Return the (x, y) coordinate for the center point of the cell that contains the specified text.  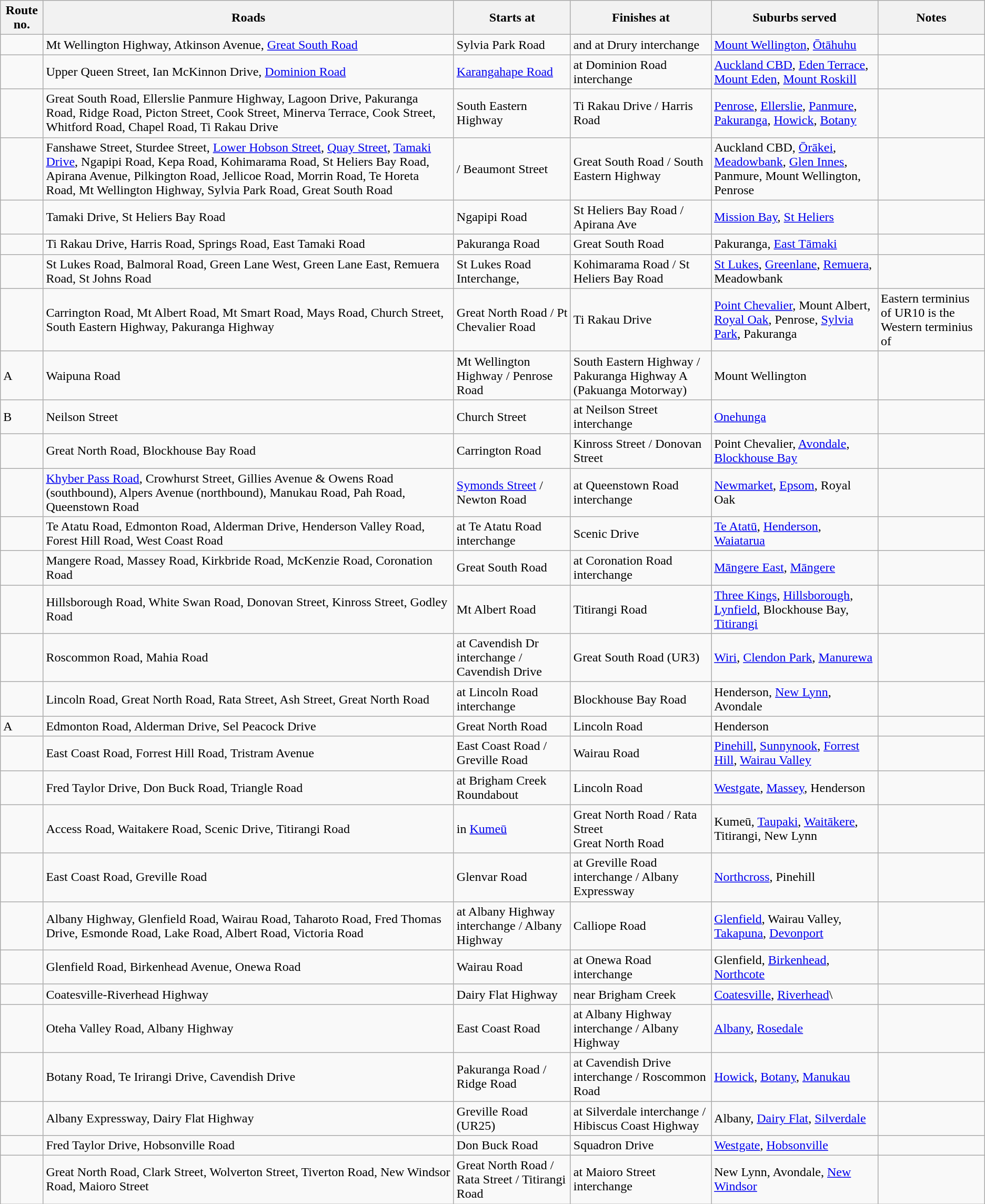
Mount Wellington, Ōtāhuhu (795, 45)
New Lynn, Avondale, New Windsor (795, 1180)
Upper Queen Street, Ian McKinnon Drive, Dominion Road (248, 72)
East Coast Road, Forrest Hill Road, Tristram Avenue (248, 754)
Mangere Road, Massey Road, Kirkbride Road, McKenzie Road, Coronation Road (248, 568)
Coatesville, Riverhead\ (795, 994)
Finishes at (641, 18)
Tamaki Drive, St Heliers Bay Road (248, 217)
Mt Wellington Highway / Penrose Road (512, 375)
Khyber Pass Road, Crowhurst Street, Gillies Avenue & Owens Road (southbound), Alpers Avenue (northbound), Manukau Road, Pah Road, Queenstown Road (248, 493)
at Onewa Road interchange (641, 967)
Karangahape Road (512, 72)
Henderson, New Lynn, Avondale (795, 699)
Fred Taylor Drive, Hobsonville Road (248, 1146)
Glenfield, Wairau Valley, Takapuna, Devonport (795, 926)
Great North Road / Pt Chevalier Road (512, 320)
Lincoln Road, Great North Road, Rata Street, Ash Street, Great North Road (248, 699)
at Queenstown Road interchange (641, 493)
Westgate, Hobsonville (795, 1146)
St Lukes, Greenlane, Remuera, Meadowbank (795, 272)
at Te Atatu Road interchange (512, 534)
Great North Road, Clark Street, Wolverton Street, Tiverton Road, New Windsor Road, Maioro Street (248, 1180)
at Dominion Road interchange (641, 72)
Mount Wellington (795, 375)
Point Chevalier, Avondale, Blockhouse Bay (795, 450)
Māngere East, Māngere (795, 568)
Ti Rakau Drive, Harris Road, Springs Road, East Tamaki Road (248, 244)
Carrington Road (512, 450)
Onehunga (795, 417)
and at Drury interchange (641, 45)
Suburbs served (795, 18)
Carrington Road, Mt Albert Road, Mt Smart Road, Mays Road, Church Street, South Eastern Highway, Pakuranga Highway (248, 320)
Kinross Street / Donovan Street (641, 450)
Ti Rakau Drive / Harris Road (641, 113)
Fred Taylor Drive, Don Buck Road, Triangle Road (248, 787)
Coatesville-Riverhead Highway (248, 994)
Auckland CBD, Ōrākei, Meadowbank, Glen Innes, Panmure, Mount Wellington, Penrose (795, 168)
Great South Road (UR3) (641, 658)
at Silverdale interchange / Hibiscus Coast Highway (641, 1118)
Don Buck Road (512, 1146)
Eastern terminius of UR10 is the Western terminius of (931, 320)
Pakuranga Road (512, 244)
Pinehill, Sunnynook, Forrest Hill, Wairau Valley (795, 754)
Waipuna Road (248, 375)
Pakuranga Road / Ridge Road (512, 1077)
Albany, Rosedale (795, 1028)
Oteha Valley Road, Albany Highway (248, 1028)
at Lincoln Road interchange (512, 699)
/ Beaumont Street (512, 168)
Greville Road (UR25) (512, 1118)
Howick, Botany, Manukau (795, 1077)
Blockhouse Bay Road (641, 699)
Route no. (22, 18)
East Coast Road, Greville Road (248, 877)
Albany Highway, Glenfield Road, Wairau Road, Taharoto Road, Fred Thomas Drive, Esmonde Road, Lake Road, Albert Road, Victoria Road (248, 926)
at Neilson Street interchange (641, 417)
B (22, 417)
South Eastern Highway (512, 113)
Pakuranga, East Tāmaki (795, 244)
Notes (931, 18)
Great South Road / South Eastern Highway (641, 168)
Albany, Dairy Flat, Silverdale (795, 1118)
Roscommon Road, Mahia Road (248, 658)
Dairy Flat Highway (512, 994)
Northcross, Pinehill (795, 877)
Great North Road / Rata Street / Titirangi Road (512, 1180)
Mt Albert Road (512, 609)
Access Road, Waitakere Road, Scenic Drive, Titirangi Road (248, 829)
Henderson (795, 726)
Three Kings, Hillsborough, Lynfield, Blockhouse Bay, Titirangi (795, 609)
Squadron Drive (641, 1146)
Hillsborough Road, White Swan Road, Donovan Street, Kinross Street, Godley Road (248, 609)
East Coast Road (512, 1028)
Albany Expressway, Dairy Flat Highway (248, 1118)
at Cavendish Dr interchange / Cavendish Drive (512, 658)
Roads (248, 18)
South Eastern Highway / Pakuranga Highway A (Pakuanga Motorway) (641, 375)
Great North Road (512, 726)
Church Street (512, 417)
Edmonton Road, Alderman Drive, Sel Peacock Drive (248, 726)
Wiri, Clendon Park, Manurewa (795, 658)
Symonds Street / Newton Road (512, 493)
Ti Rakau Drive (641, 320)
St Lukes Road, Balmoral Road, Green Lane West, Green Lane East, Remuera Road, St Johns Road (248, 272)
St Lukes Road Interchange, (512, 272)
near Brigham Creek (641, 994)
Titirangi Road (641, 609)
Glenfield, Birkenhead, Northcote (795, 967)
at Brigham Creek Roundabout (512, 787)
Mt Wellington Highway, Atkinson Avenue, Great South Road (248, 45)
Kohimarama Road / St Heliers Bay Road (641, 272)
Te Atatū, Henderson, Waiatarua (795, 534)
Glenvar Road (512, 877)
at Greville Road interchange / Albany Expressway (641, 877)
at Coronation Road interchange (641, 568)
Te Atatu Road, Edmonton Road, Alderman Drive, Henderson Valley Road, Forest Hill Road, West Coast Road (248, 534)
Neilson Street (248, 417)
Point Chevalier, Mount Albert, Royal Oak, Penrose, Sylvia Park, Pakuranga (795, 320)
Botany Road, Te Irirangi Drive, Cavendish Drive (248, 1077)
Newmarket, Epsom, Royal Oak (795, 493)
Kumeū, Taupaki, Waitākere, Titirangi, New Lynn (795, 829)
Calliope Road (641, 926)
St Heliers Bay Road / Apirana Ave (641, 217)
Sylvia Park Road (512, 45)
at Cavendish Drive interchange / Roscommon Road (641, 1077)
in Kumeū (512, 829)
Ngapipi Road (512, 217)
Starts at (512, 18)
Westgate, Massey, Henderson (795, 787)
Glenfield Road, Birkenhead Avenue, Onewa Road (248, 967)
Penrose, Ellerslie, Panmure, Pakuranga, Howick, Botany (795, 113)
Mission Bay, St Heliers (795, 217)
East Coast Road / Greville Road (512, 754)
Great North Road / Rata Street Great North Road (641, 829)
Great North Road, Blockhouse Bay Road (248, 450)
at Maioro Street interchange (641, 1180)
Auckland CBD, Eden Terrace, Mount Eden, Mount Roskill (795, 72)
Scenic Drive (641, 534)
